For the text-containing cell, return its midpoint in (X, Y) coordinate format. 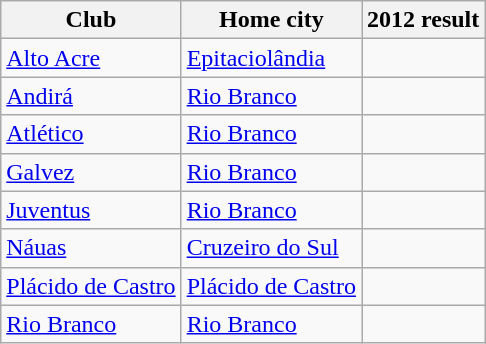
2012 result (424, 20)
Juventus (91, 210)
Andirá (91, 96)
Club (91, 20)
Atlético (91, 134)
Home city (271, 20)
Galvez (91, 172)
Epitaciolândia (271, 58)
Náuas (91, 248)
Cruzeiro do Sul (271, 248)
Alto Acre (91, 58)
